Identify which cell holds the provided text, then report its (X, Y) central coordinate. 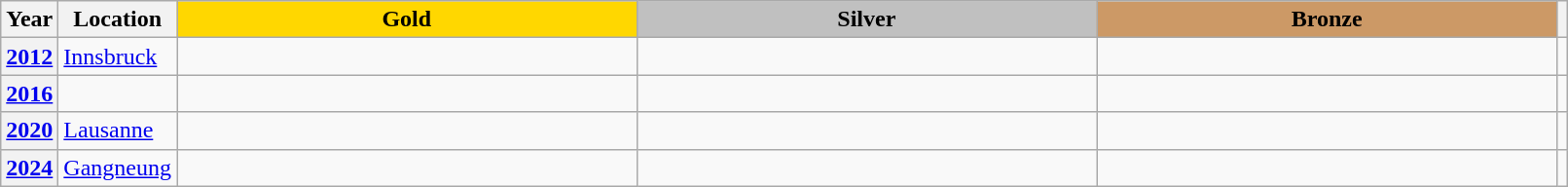
Innsbruck (118, 56)
Gangneung (118, 168)
Lausanne (118, 131)
2012 (29, 56)
Year (29, 19)
2016 (29, 93)
Bronze (1328, 19)
Silver (866, 19)
Location (118, 19)
Gold (407, 19)
2024 (29, 168)
2020 (29, 131)
